Find where the given text appears and provide that cell's center as (x, y) coordinate. 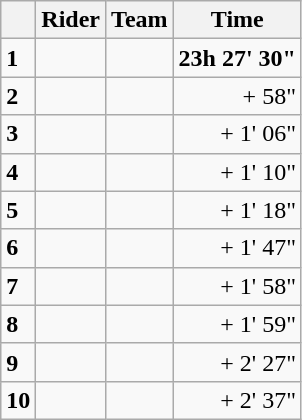
+ 1' 47" (237, 248)
9 (18, 362)
Time (237, 20)
10 (18, 400)
+ 1' 58" (237, 286)
1 (18, 58)
Rider (71, 20)
+ 1' 06" (237, 134)
8 (18, 324)
+ 1' 59" (237, 324)
3 (18, 134)
+ 1' 10" (237, 172)
23h 27' 30" (237, 58)
5 (18, 210)
4 (18, 172)
+ 2' 27" (237, 362)
2 (18, 96)
+ 2' 37" (237, 400)
6 (18, 248)
+ 1' 18" (237, 210)
+ 58" (237, 96)
Team (140, 20)
7 (18, 286)
